From the cell containing the given text, extract its center point as [x, y] coordinate. 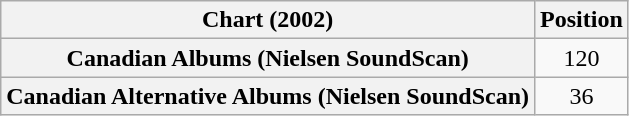
120 [582, 58]
36 [582, 96]
Canadian Albums (Nielsen SoundScan) [268, 58]
Position [582, 20]
Canadian Alternative Albums (Nielsen SoundScan) [268, 96]
Chart (2002) [268, 20]
